Scan for the cell matching the given text and deliver its (X, Y) coordinate at center. 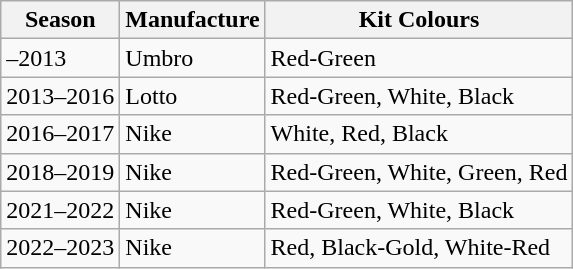
–2013 (60, 58)
2016–2017 (60, 134)
2013–2016 (60, 96)
2021–2022 (60, 210)
2018–2019 (60, 172)
White, Red, Black (419, 134)
Red, Black-Gold, White-Red (419, 248)
2022–2023 (60, 248)
Manufacture (192, 20)
Lotto (192, 96)
Kit Colours (419, 20)
Red-Green (419, 58)
Season (60, 20)
Umbro (192, 58)
Red-Green, White, Green, Red (419, 172)
